Pinpoint the cell where the given text exists, returning its (X, Y) midpoint coordinate. 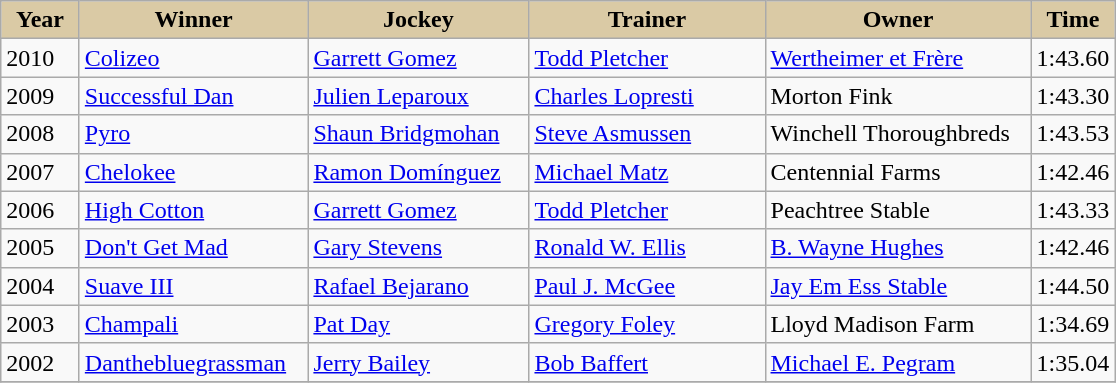
2008 (40, 134)
Colizeo (194, 58)
2007 (40, 172)
Trainer (647, 20)
B. Wayne Hughes (898, 248)
Ramon Domínguez (418, 172)
2005 (40, 248)
Time (1073, 20)
2002 (40, 362)
High Cotton (194, 210)
Shaun Bridgmohan (418, 134)
Julien Leparoux (418, 96)
Jerry Bailey (418, 362)
Morton Fink (898, 96)
Steve Asmussen (647, 134)
Year (40, 20)
Peachtree Stable (898, 210)
Charles Lopresti (647, 96)
Lloyd Madison Farm (898, 324)
1:35.04 (1073, 362)
Gregory Foley (647, 324)
Jay Em Ess Stable (898, 286)
1:44.50 (1073, 286)
Winchell Thoroughbreds (898, 134)
1:43.33 (1073, 210)
Successful Dan (194, 96)
Owner (898, 20)
Don't Get Mad (194, 248)
1:34.69 (1073, 324)
Danthebluegrassman (194, 362)
Centennial Farms (898, 172)
2009 (40, 96)
2010 (40, 58)
Chelokee (194, 172)
Bob Baffert (647, 362)
Pyro (194, 134)
Champali (194, 324)
Jockey (418, 20)
Paul J. McGee (647, 286)
Rafael Bejarano (418, 286)
2004 (40, 286)
Michael E. Pegram (898, 362)
Pat Day (418, 324)
Michael Matz (647, 172)
Winner (194, 20)
2003 (40, 324)
1:43.53 (1073, 134)
Suave III (194, 286)
2006 (40, 210)
1:43.30 (1073, 96)
Wertheimer et Frère (898, 58)
1:43.60 (1073, 58)
Gary Stevens (418, 248)
Ronald W. Ellis (647, 248)
